Return the (x, y) coordinate for the center point of the cell that contains the specified text.  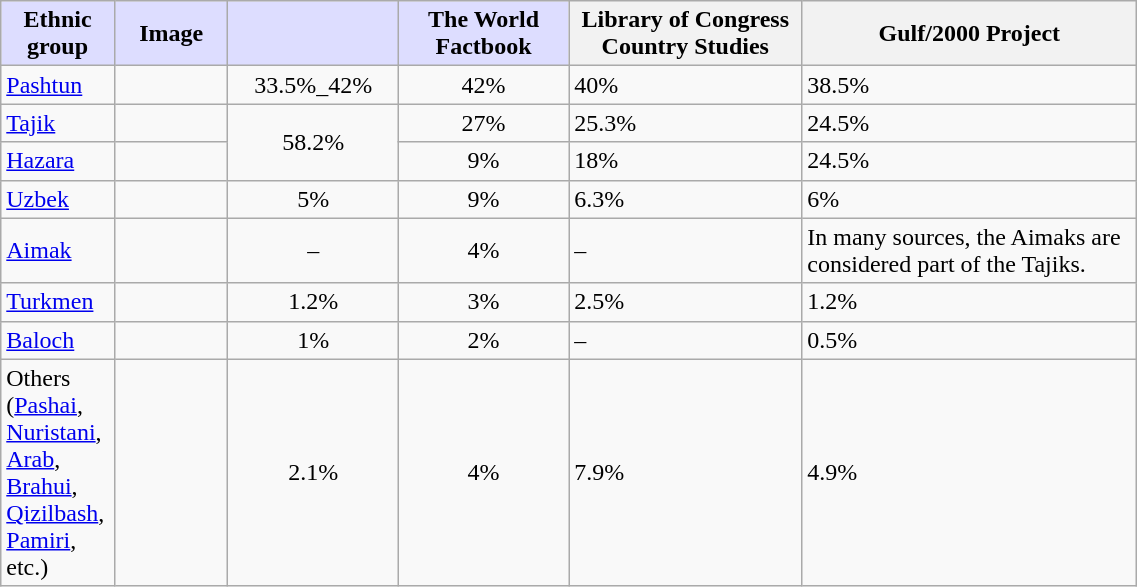
33.5%_42% (313, 85)
Library of Congress Country Studies (686, 34)
40% (686, 85)
Uzbek (58, 199)
Others (Pashai, Nuristani, Arab, Brahui, Qizilbash, Pamiri, etc.) (58, 472)
2.5% (686, 302)
Baloch (58, 340)
18% (686, 161)
Image (171, 34)
5% (313, 199)
2.1% (313, 472)
7.9% (686, 472)
6.3% (686, 199)
1% (313, 340)
Gulf/2000 Project (970, 34)
Tajik (58, 123)
Ethnic group (58, 34)
38.5% (970, 85)
Turkmen (58, 302)
Hazara (58, 161)
The World Factbook (483, 34)
27% (483, 123)
3% (483, 302)
4.9% (970, 472)
Pashtun (58, 85)
25.3% (686, 123)
2% (483, 340)
0.5% (970, 340)
58.2% (313, 142)
In many sources, the Aimaks are considered part of the Tajiks. (970, 250)
Aimak (58, 250)
6% (970, 199)
42% (483, 85)
